For the text-containing cell, return its midpoint in (x, y) coordinate format. 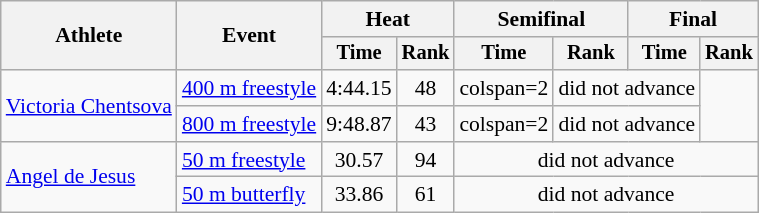
94 (426, 160)
61 (426, 195)
Heat (388, 19)
4:44.15 (358, 88)
48 (426, 88)
Event (249, 36)
50 m freestyle (249, 160)
Angel de Jesus (89, 178)
Athlete (89, 36)
43 (426, 124)
800 m freestyle (249, 124)
33.86 (358, 195)
400 m freestyle (249, 88)
Semifinal (541, 19)
50 m butterfly (249, 195)
Victoria Chentsova (89, 106)
9:48.87 (358, 124)
30.57 (358, 160)
Final (692, 19)
